Return (X, Y) of the center of cell containing provided text 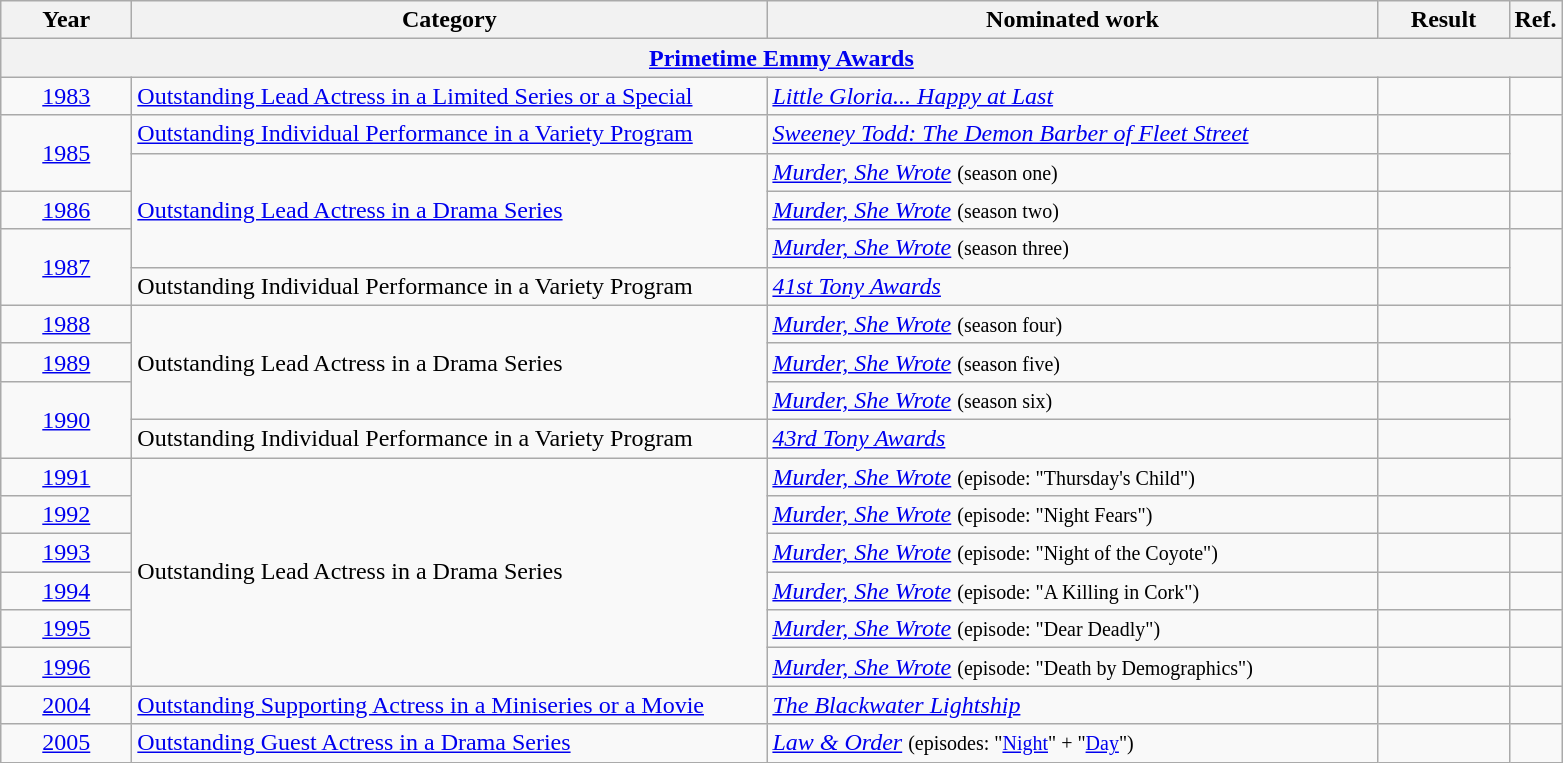
1994 (66, 591)
Murder, She Wrote (episode: "Night Fears") (1072, 515)
1989 (66, 362)
Ref. (1536, 20)
Nominated work (1072, 20)
43rd Tony Awards (1072, 438)
1987 (66, 267)
1986 (66, 210)
1995 (66, 629)
1988 (66, 324)
1983 (66, 96)
Little Gloria... Happy at Last (1072, 96)
Outstanding Supporting Actress in a Miniseries or a Movie (450, 705)
Murder, She Wrote (season four) (1072, 324)
41st Tony Awards (1072, 286)
Murder, She Wrote (episode: "A Killing in Cork") (1072, 591)
Murder, She Wrote (episode: "Death by Demographics") (1072, 667)
Murder, She Wrote (episode: "Night of the Coyote") (1072, 553)
2004 (66, 705)
Result (1444, 20)
Murder, She Wrote (season three) (1072, 248)
1993 (66, 553)
1991 (66, 477)
1996 (66, 667)
Murder, She Wrote (episode: "Thursday's Child") (1072, 477)
Murder, She Wrote (episode: "Dear Deadly") (1072, 629)
The Blackwater Lightship (1072, 705)
1990 (66, 419)
1992 (66, 515)
Sweeney Todd: The Demon Barber of Fleet Street (1072, 134)
Murder, She Wrote (season two) (1072, 210)
Murder, She Wrote (season one) (1072, 172)
Law & Order (episodes: "Night" + "Day") (1072, 743)
Outstanding Lead Actress in a Limited Series or a Special (450, 96)
Murder, She Wrote (season six) (1072, 400)
1985 (66, 153)
Murder, She Wrote (season five) (1072, 362)
2005 (66, 743)
Primetime Emmy Awards (782, 58)
Category (450, 20)
Year (66, 20)
Outstanding Guest Actress in a Drama Series (450, 743)
